Provide the [X, Y] coordinate of the cell's center where the given text is located.  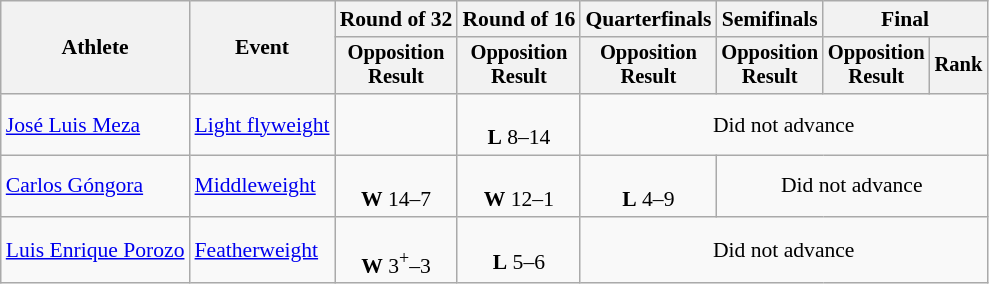
W 12–1 [518, 186]
Final [905, 19]
José Luis Meza [96, 124]
Luis Enrique Porozo [96, 250]
W 14–7 [396, 186]
Middleweight [262, 186]
Athlete [96, 48]
W 3+–3 [396, 250]
Carlos Góngora [96, 186]
L 5–6 [518, 250]
Event [262, 48]
Quarterfinals [648, 19]
L 8–14 [518, 124]
Light flyweight [262, 124]
Semifinals [770, 19]
Featherweight [262, 250]
Round of 32 [396, 19]
L 4–9 [648, 186]
Round of 16 [518, 19]
Rank [959, 66]
